Find where the given text appears and provide that cell's center as [X, Y] coordinate. 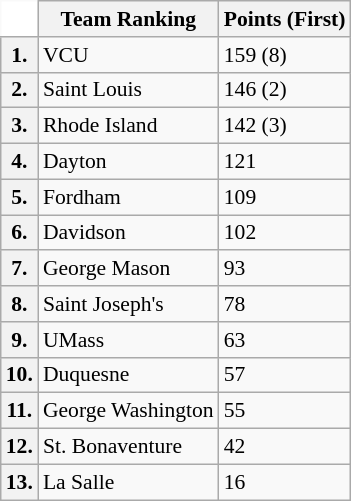
Dayton [128, 162]
12. [20, 447]
Rhode Island [128, 126]
1. [20, 55]
78 [285, 304]
3. [20, 126]
6. [20, 233]
57 [285, 375]
UMass [128, 340]
2. [20, 90]
8. [20, 304]
7. [20, 269]
10. [20, 375]
5. [20, 197]
16 [285, 482]
102 [285, 233]
9. [20, 340]
Saint Joseph's [128, 304]
93 [285, 269]
4. [20, 162]
109 [285, 197]
63 [285, 340]
142 (3) [285, 126]
13. [20, 482]
George Mason [128, 269]
La Salle [128, 482]
Davidson [128, 233]
Team Ranking [128, 19]
11. [20, 411]
Fordham [128, 197]
42 [285, 447]
Saint Louis [128, 90]
Duquesne [128, 375]
St. Bonaventure [128, 447]
VCU [128, 55]
159 (8) [285, 55]
55 [285, 411]
121 [285, 162]
George Washington [128, 411]
Points (First) [285, 19]
146 (2) [285, 90]
